Return the (X, Y) coordinate for the center point of the cell that contains the specified text.  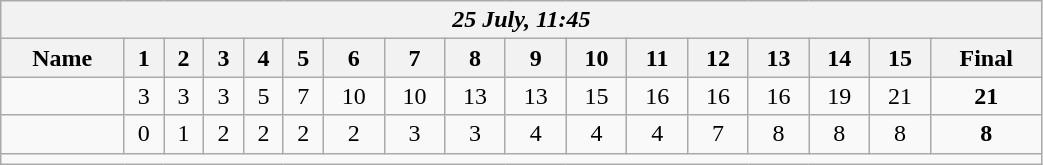
Name (62, 58)
14 (840, 58)
25 July, 11:45 (522, 20)
19 (840, 96)
Final (986, 58)
0 (144, 134)
9 (536, 58)
6 (354, 58)
11 (658, 58)
12 (718, 58)
